Capture the cell that displays the provided text and extract its [x, y] central coordinate. 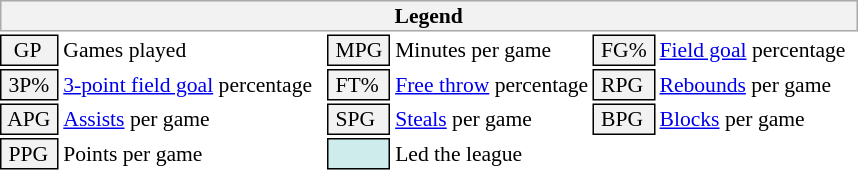
FG% [624, 50]
Blocks per game [758, 120]
Steals per game [492, 120]
BPG [624, 120]
Minutes per game [492, 50]
Legend [428, 16]
MPG [359, 50]
3P% [30, 85]
Games played [193, 50]
PPG [30, 154]
APG [30, 120]
SPG [359, 120]
FT% [359, 85]
Assists per game [193, 120]
Rebounds per game [758, 85]
RPG [624, 85]
Points per game [193, 154]
GP [30, 50]
3-point field goal percentage [193, 85]
Field goal percentage [758, 50]
Free throw percentage [492, 85]
Led the league [492, 154]
